Return the (x, y) coordinate for the center point of the cell that contains the specified text.  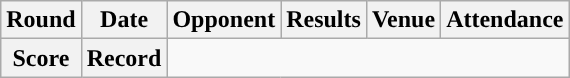
Date (124, 20)
Round (41, 20)
Score (41, 58)
Attendance (505, 20)
Opponent (224, 20)
Record (124, 58)
Results (324, 20)
Venue (403, 20)
